Output the [X, Y] coordinate of the center of the cell containing the given text.  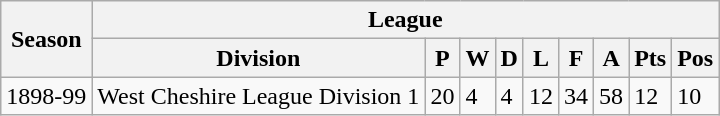
A [612, 58]
P [442, 58]
20 [442, 96]
League [406, 20]
Pos [696, 58]
1898-99 [46, 96]
Season [46, 39]
58 [612, 96]
F [576, 58]
34 [576, 96]
Division [258, 58]
10 [696, 96]
D [509, 58]
L [540, 58]
W [478, 58]
West Cheshire League Division 1 [258, 96]
Pts [650, 58]
